Return the (x, y) coordinate for the center point of the cell that contains the specified text.  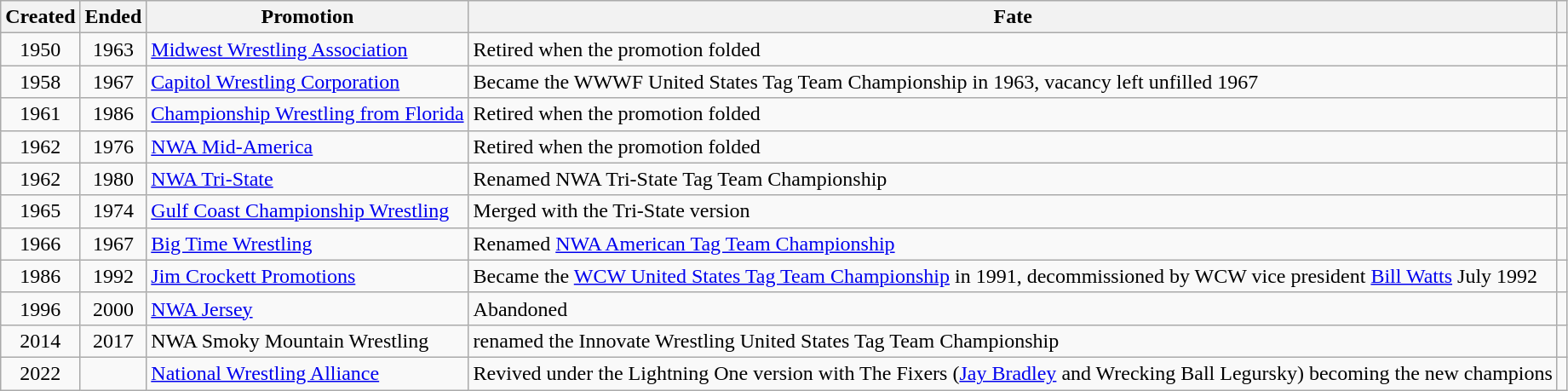
Revived under the Lightning One version with The Fixers (Jay Bradley and Wrecking Ball Legursky) becoming the new champions (1013, 373)
Created (41, 17)
Big Time Wrestling (307, 244)
1965 (41, 211)
1966 (41, 244)
National Wrestling Alliance (307, 373)
Promotion (307, 17)
NWA Mid-America (307, 147)
Championship Wrestling from Florida (307, 114)
2000 (113, 308)
Renamed NWA American Tag Team Championship (1013, 244)
1992 (113, 276)
Became the WWWF United States Tag Team Championship in 1963, vacancy left unfilled 1967 (1013, 82)
1976 (113, 147)
1950 (41, 49)
1963 (113, 49)
Capitol Wrestling Corporation (307, 82)
NWA Smoky Mountain Wrestling (307, 341)
Midwest Wrestling Association (307, 49)
Renamed NWA Tri-State Tag Team Championship (1013, 179)
2014 (41, 341)
Fate (1013, 17)
1961 (41, 114)
Merged with the Tri-State version (1013, 211)
Jim Crockett Promotions (307, 276)
1996 (41, 308)
1980 (113, 179)
Became the WCW United States Tag Team Championship in 1991, decommissioned by WCW vice president Bill Watts July 1992 (1013, 276)
NWA Tri-State (307, 179)
2017 (113, 341)
1958 (41, 82)
Gulf Coast Championship Wrestling (307, 211)
NWA Jersey (307, 308)
1974 (113, 211)
Ended (113, 17)
renamed the Innovate Wrestling United States Tag Team Championship (1013, 341)
2022 (41, 373)
Abandoned (1013, 308)
